Detect which cell encompasses the target text, then output its (x, y) center coordinate. 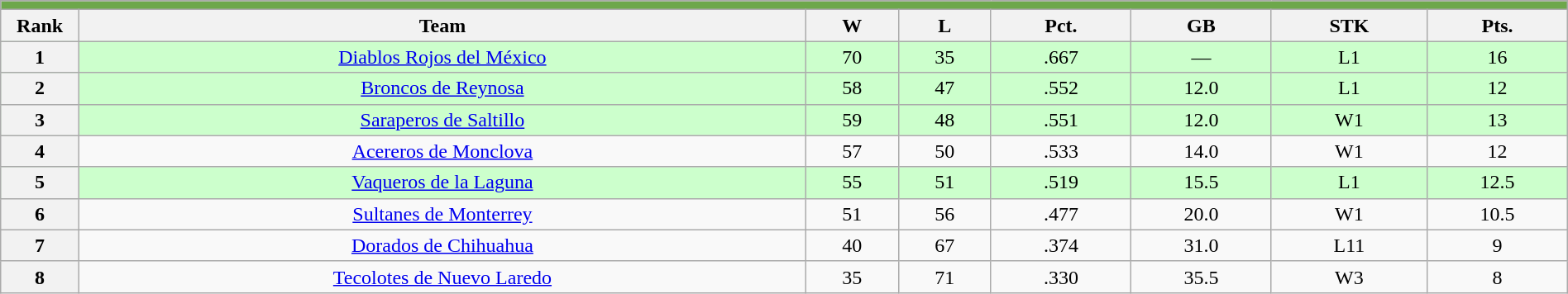
.374 (1060, 245)
Pts. (1498, 26)
Acereros de Monclova (442, 151)
35.5 (1201, 277)
9 (1498, 245)
13 (1498, 120)
70 (852, 57)
40 (852, 245)
71 (944, 277)
.519 (1060, 183)
Saraperos de Saltillo (442, 120)
5 (40, 183)
Diablos Rojos del México (442, 57)
31.0 (1201, 245)
Vaqueros de la Laguna (442, 183)
— (1201, 57)
STK (1350, 26)
Sultanes de Monterrey (442, 214)
.551 (1060, 120)
GB (1201, 26)
50 (944, 151)
48 (944, 120)
59 (852, 120)
Broncos de Reynosa (442, 88)
W (852, 26)
3 (40, 120)
Team (442, 26)
47 (944, 88)
L (944, 26)
67 (944, 245)
55 (852, 183)
Tecolotes de Nuevo Laredo (442, 277)
20.0 (1201, 214)
58 (852, 88)
6 (40, 214)
56 (944, 214)
.477 (1060, 214)
Rank (40, 26)
15.5 (1201, 183)
.533 (1060, 151)
1 (40, 57)
2 (40, 88)
7 (40, 245)
4 (40, 151)
57 (852, 151)
Dorados de Chihuahua (442, 245)
L11 (1350, 245)
.667 (1060, 57)
W3 (1350, 277)
16 (1498, 57)
12.5 (1498, 183)
Pct. (1060, 26)
.330 (1060, 277)
10.5 (1498, 214)
.552 (1060, 88)
14.0 (1201, 151)
